Provide the (x, y) coordinate of the cell's center where the given text is located.  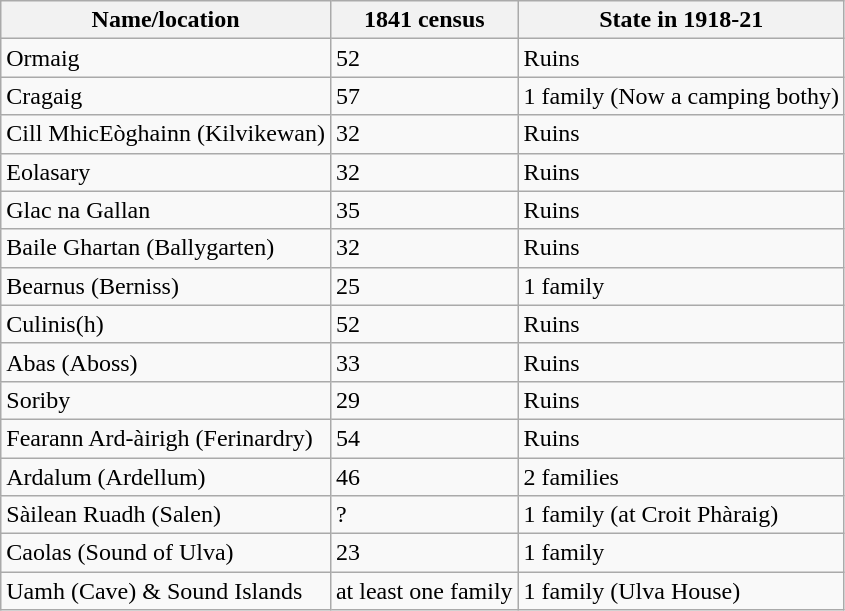
Culinis(h) (166, 324)
Cragaig (166, 96)
Cill MhicEòghainn (Kilvikewan) (166, 134)
State in 1918-21 (681, 20)
Fearann Ard-àirigh (Ferinardry) (166, 438)
25 (424, 286)
1 family (Now a camping bothy) (681, 96)
Glac na Gallan (166, 210)
Ormaig (166, 58)
Bearnus (Berniss) (166, 286)
Soriby (166, 400)
Sàilean Ruadh (Salen) (166, 515)
33 (424, 362)
Caolas (Sound of Ulva) (166, 553)
Baile Ghartan (Ballygarten) (166, 248)
46 (424, 477)
Name/location (166, 20)
57 (424, 96)
54 (424, 438)
2 families (681, 477)
Eolasary (166, 172)
Abas (Aboss) (166, 362)
Ardalum (Ardellum) (166, 477)
29 (424, 400)
? (424, 515)
1841 census (424, 20)
at least one family (424, 591)
35 (424, 210)
1 family (Ulva House) (681, 591)
23 (424, 553)
1 family (at Croit Phàraig) (681, 515)
Uamh (Cave) & Sound Islands (166, 591)
